Determine the (x, y) coordinate at the center of the cell enclosing the given text.  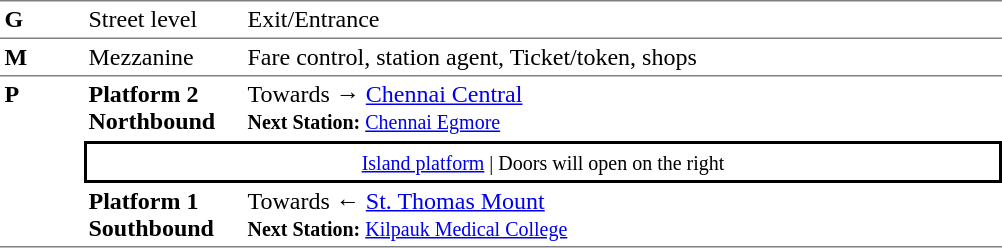
Island platform | Doors will open on the right (543, 162)
Towards → Chennai CentralNext Station: Chennai Egmore (622, 108)
Platform 1Southbound (164, 215)
M (42, 58)
Towards ← St. Thomas MountNext Station: Kilpauk Medical College (622, 215)
G (42, 20)
Mezzanine (164, 58)
Exit/Entrance (622, 20)
Platform 2Northbound (164, 108)
Street level (164, 20)
Fare control, station agent, Ticket/token, shops (622, 58)
P (42, 162)
